Output the (x, y) coordinate of the center of the cell containing the given text.  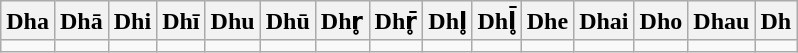
Dha (28, 21)
Dhau (722, 21)
Dhī (181, 21)
Dhu (232, 21)
Dhi (132, 21)
Dho (661, 21)
Dhai (604, 21)
Dhr̥̄ (396, 21)
Dhū (288, 21)
Dhā (81, 21)
Dhr̥ (342, 21)
Dhl̥̄ (496, 21)
Dhe (547, 21)
Dh (776, 21)
Dhl̥ (448, 21)
